Locate the cell with the specified text and output its [x, y] center coordinate. 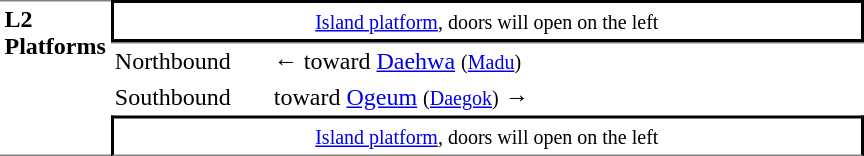
L2Platforms [55, 78]
← toward Daehwa (Madu) [566, 61]
Northbound [190, 61]
Southbound [190, 98]
toward Ogeum (Daegok) → [566, 98]
